Search for the cell housing the specified text and yield its [X, Y] center coordinate. 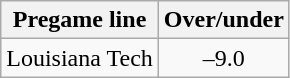
Louisiana Tech [80, 58]
Over/under [224, 20]
–9.0 [224, 58]
Pregame line [80, 20]
